Return (X, Y) of the center of cell containing provided text 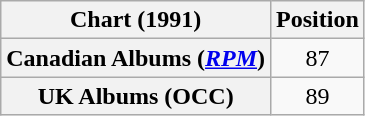
87 (318, 58)
Chart (1991) (136, 20)
Canadian Albums (RPM) (136, 58)
89 (318, 96)
UK Albums (OCC) (136, 96)
Position (318, 20)
